From the cell containing the given text, extract its center point as [x, y] coordinate. 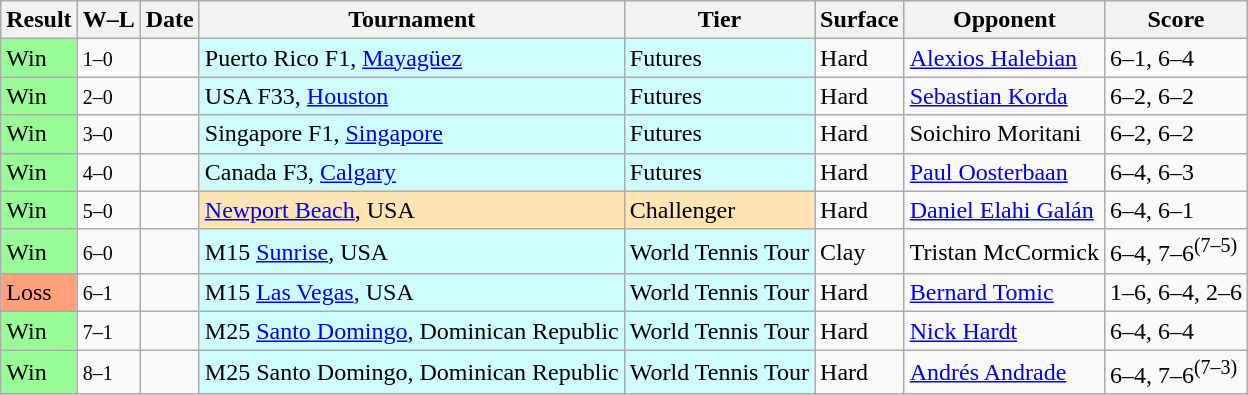
6–1 [108, 293]
Opponent [1004, 20]
Tier [719, 20]
2–0 [108, 96]
7–1 [108, 331]
Tristan McCormick [1004, 252]
Loss [39, 293]
M15 Sunrise, USA [412, 252]
Challenger [719, 210]
Andrés Andrade [1004, 372]
6–4, 7–6(7–3) [1176, 372]
M15 Las Vegas, USA [412, 293]
Canada F3, Calgary [412, 172]
6–4, 6–3 [1176, 172]
Alexios Halebian [1004, 58]
1–0 [108, 58]
6–0 [108, 252]
Result [39, 20]
Singapore F1, Singapore [412, 134]
5–0 [108, 210]
Surface [860, 20]
6–1, 6–4 [1176, 58]
6–4, 7–6(7–5) [1176, 252]
4–0 [108, 172]
Tournament [412, 20]
1–6, 6–4, 2–6 [1176, 293]
Clay [860, 252]
Soichiro Moritani [1004, 134]
Date [170, 20]
W–L [108, 20]
Paul Oosterbaan [1004, 172]
Puerto Rico F1, Mayagüez [412, 58]
Daniel Elahi Galán [1004, 210]
Bernard Tomic [1004, 293]
8–1 [108, 372]
6–4, 6–4 [1176, 331]
Score [1176, 20]
Newport Beach, USA [412, 210]
Nick Hardt [1004, 331]
3–0 [108, 134]
Sebastian Korda [1004, 96]
USA F33, Houston [412, 96]
6–4, 6–1 [1176, 210]
